Output the (X, Y) coordinate of the center of the cell containing the given text.  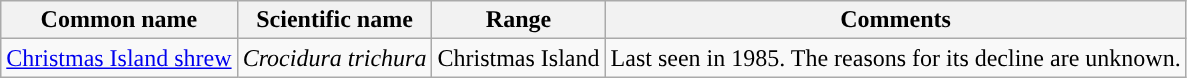
Comments (896, 20)
Scientific name (334, 20)
Common name (119, 20)
Range (518, 20)
Christmas Island (518, 58)
Crocidura trichura (334, 58)
Last seen in 1985. The reasons for its decline are unknown. (896, 58)
Christmas Island shrew (119, 58)
